From the cell containing the given text, extract its center point as (X, Y) coordinate. 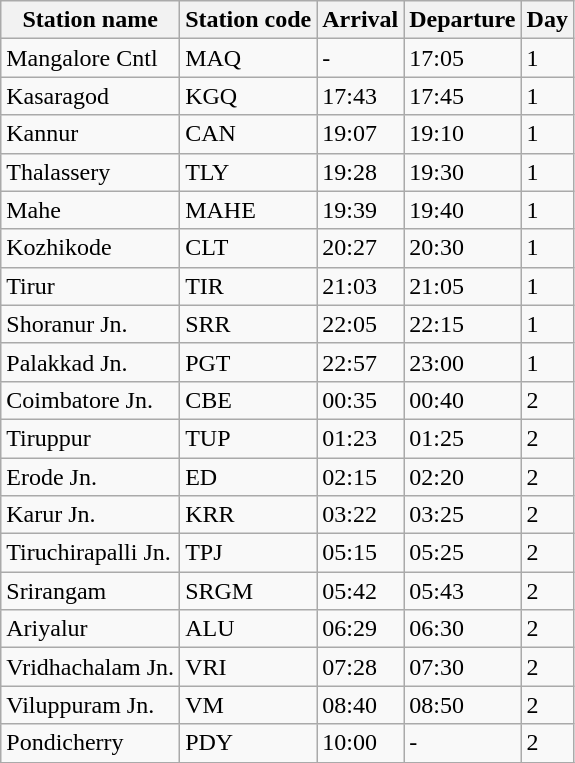
KRR (248, 515)
19:39 (360, 210)
Kannur (90, 134)
07:28 (360, 667)
20:30 (462, 248)
SRGM (248, 591)
ED (248, 477)
10:00 (360, 743)
Coimbatore Jn. (90, 400)
Karur Jn. (90, 515)
05:15 (360, 553)
17:05 (462, 58)
19:28 (360, 172)
VRI (248, 667)
Vridhachalam Jn. (90, 667)
00:40 (462, 400)
00:35 (360, 400)
21:03 (360, 286)
Mangalore Cntl (90, 58)
02:20 (462, 477)
MAQ (248, 58)
23:00 (462, 362)
22:05 (360, 324)
Mahe (90, 210)
05:43 (462, 591)
05:42 (360, 591)
17:45 (462, 96)
Erode Jn. (90, 477)
08:50 (462, 705)
Tiruppur (90, 438)
Day (547, 20)
Shoranur Jn. (90, 324)
01:23 (360, 438)
Station code (248, 20)
Tirur (90, 286)
Pondicherry (90, 743)
TLY (248, 172)
Kasaragod (90, 96)
06:30 (462, 629)
TIR (248, 286)
ALU (248, 629)
08:40 (360, 705)
02:15 (360, 477)
19:07 (360, 134)
TPJ (248, 553)
22:15 (462, 324)
MAHE (248, 210)
20:27 (360, 248)
05:25 (462, 553)
Station name (90, 20)
03:25 (462, 515)
21:05 (462, 286)
19:10 (462, 134)
03:22 (360, 515)
TUP (248, 438)
Arrival (360, 20)
KGQ (248, 96)
06:29 (360, 629)
Srirangam (90, 591)
Departure (462, 20)
CLT (248, 248)
19:40 (462, 210)
Ariyalur (90, 629)
CBE (248, 400)
Palakkad Jn. (90, 362)
17:43 (360, 96)
VM (248, 705)
07:30 (462, 667)
19:30 (462, 172)
CAN (248, 134)
PGT (248, 362)
SRR (248, 324)
01:25 (462, 438)
22:57 (360, 362)
Thalassery (90, 172)
Tiruchirapalli Jn. (90, 553)
PDY (248, 743)
Viluppuram Jn. (90, 705)
Kozhikode (90, 248)
